Provide the (X, Y) coordinate of the cell's center where the given text is located.  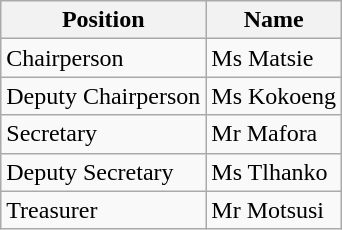
Treasurer (104, 210)
Secretary (104, 134)
Ms Kokoeng (274, 96)
Chairperson (104, 58)
Ms Matsie (274, 58)
Mr Mafora (274, 134)
Mr Motsusi (274, 210)
Ms Tlhanko (274, 172)
Name (274, 20)
Deputy Secretary (104, 172)
Position (104, 20)
Deputy Chairperson (104, 96)
